Extract the [X, Y] coordinate from the center of the cell holding the provided text.  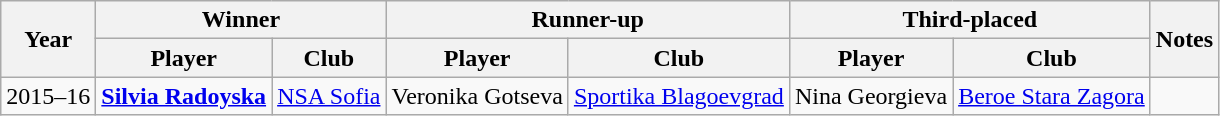
Winner [241, 20]
Beroe Stara Zagora [1052, 96]
Nina Georgieva [870, 96]
Third-placed [970, 20]
Silvia Radoyska [184, 96]
Notes [1184, 39]
Sportika Blagoevgrad [678, 96]
Year [48, 39]
Veronika Gotseva [477, 96]
NSA Sofia [329, 96]
2015–16 [48, 96]
Runner-up [588, 20]
